Locate the cell with the specified text and output its [X, Y] center coordinate. 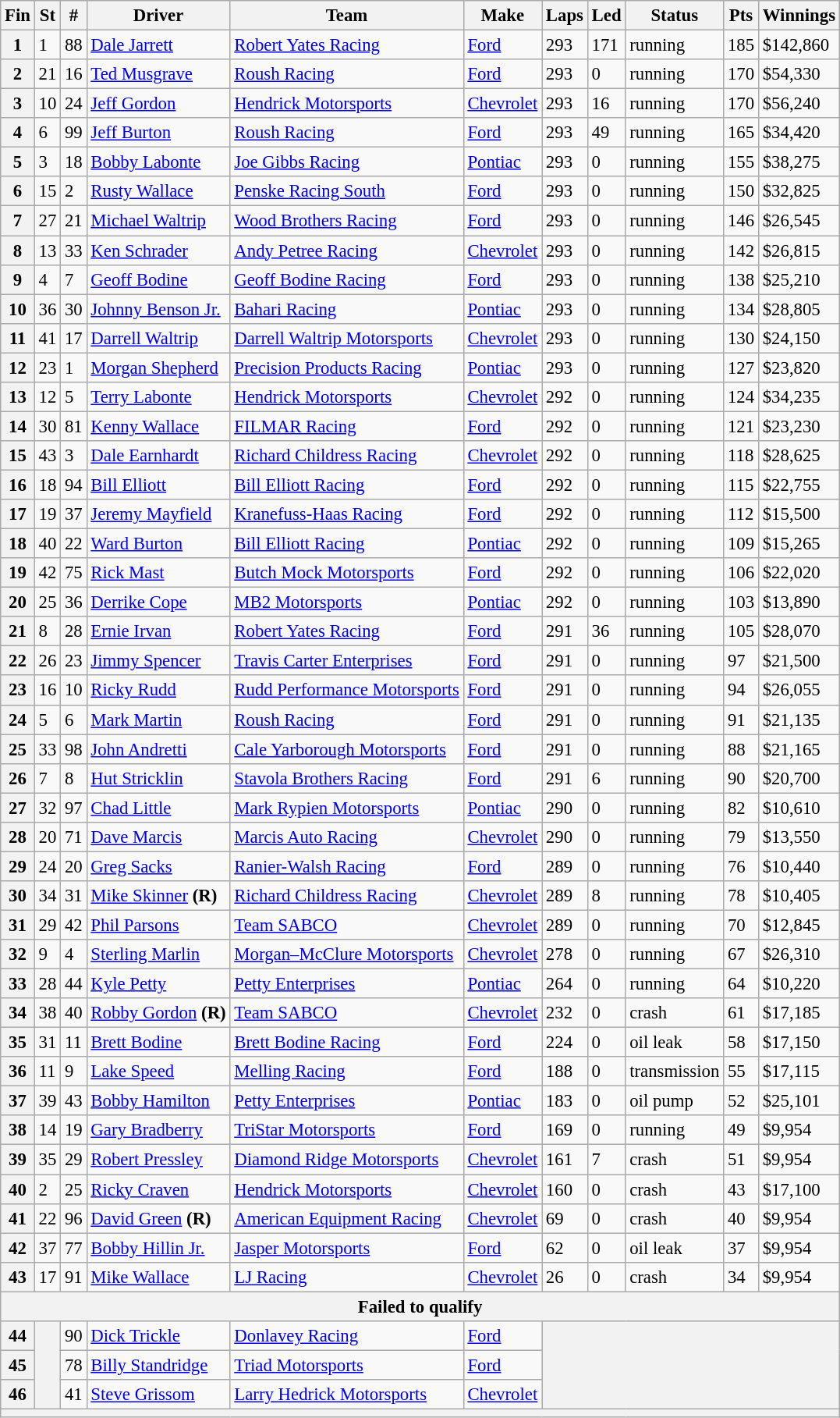
76 [741, 866]
Bill Elliott [158, 485]
Chad Little [158, 808]
188 [565, 1071]
58 [741, 1043]
$17,115 [799, 1071]
Terry Labonte [158, 397]
Ernie Irvan [158, 631]
115 [741, 485]
55 [741, 1071]
Mark Martin [158, 720]
Kenny Wallace [158, 426]
Travis Carter Enterprises [346, 661]
Driver [158, 16]
$24,150 [799, 338]
82 [741, 808]
$22,755 [799, 485]
MB2 Motorsports [346, 602]
$38,275 [799, 162]
96 [73, 1218]
Precision Products Racing [346, 368]
$22,020 [799, 573]
Brett Bodine [158, 1043]
John Andretti [158, 749]
264 [565, 984]
103 [741, 602]
160 [565, 1189]
Ward Burton [158, 544]
105 [741, 631]
Bahari Racing [346, 309]
67 [741, 954]
Penske Racing South [346, 191]
$21,165 [799, 749]
David Green (R) [158, 1218]
$32,825 [799, 191]
112 [741, 514]
$21,135 [799, 720]
$17,185 [799, 1013]
Lake Speed [158, 1071]
Geoff Bodine Racing [346, 279]
Phil Parsons [158, 925]
$28,625 [799, 456]
52 [741, 1101]
Melling Racing [346, 1071]
165 [741, 133]
99 [73, 133]
Triad Motorsports [346, 1365]
62 [565, 1248]
Diamond Ridge Motorsports [346, 1160]
138 [741, 279]
$10,405 [799, 896]
Dave Marcis [158, 837]
79 [741, 837]
Geoff Bodine [158, 279]
Bobby Hamilton [158, 1101]
Laps [565, 16]
Darrell Waltrip Motorsports [346, 338]
161 [565, 1160]
Failed to qualify [420, 1306]
Bobby Hillin Jr. [158, 1248]
127 [741, 368]
$13,550 [799, 837]
169 [565, 1131]
146 [741, 221]
$26,055 [799, 691]
75 [73, 573]
Andy Petree Racing [346, 251]
$26,545 [799, 221]
Dale Earnhardt [158, 456]
Ted Musgrave [158, 74]
98 [73, 749]
106 [741, 573]
Morgan–McClure Motorsports [346, 954]
transmission [675, 1071]
$10,440 [799, 866]
Mark Rypien Motorsports [346, 808]
69 [565, 1218]
61 [741, 1013]
$34,420 [799, 133]
Ranier-Walsh Racing [346, 866]
278 [565, 954]
183 [565, 1101]
Rusty Wallace [158, 191]
$23,230 [799, 426]
121 [741, 426]
Dick Trickle [158, 1336]
Ricky Rudd [158, 691]
Greg Sacks [158, 866]
Jeremy Mayfield [158, 514]
185 [741, 45]
$15,500 [799, 514]
$28,070 [799, 631]
Make [502, 16]
$17,100 [799, 1189]
$21,500 [799, 661]
Jeff Burton [158, 133]
155 [741, 162]
$26,310 [799, 954]
Dale Jarrett [158, 45]
70 [741, 925]
$26,815 [799, 251]
Rudd Performance Motorsports [346, 691]
Wood Brothers Racing [346, 221]
$25,101 [799, 1101]
51 [741, 1160]
Marcis Auto Racing [346, 837]
Robert Pressley [158, 1160]
FILMAR Racing [346, 426]
71 [73, 837]
124 [741, 397]
$10,220 [799, 984]
77 [73, 1248]
224 [565, 1043]
$10,610 [799, 808]
Ken Schrader [158, 251]
Billy Standridge [158, 1365]
Darrell Waltrip [158, 338]
Sterling Marlin [158, 954]
Stavola Brothers Racing [346, 778]
81 [73, 426]
Derrike Cope [158, 602]
St [47, 16]
Status [675, 16]
118 [741, 456]
Mike Skinner (R) [158, 896]
Johnny Benson Jr. [158, 309]
Jasper Motorsports [346, 1248]
46 [18, 1395]
Winnings [799, 16]
Pts [741, 16]
Donlavey Racing [346, 1336]
134 [741, 309]
109 [741, 544]
LJ Racing [346, 1277]
150 [741, 191]
Rick Mast [158, 573]
142 [741, 251]
$25,210 [799, 279]
$28,805 [799, 309]
$54,330 [799, 74]
oil pump [675, 1101]
Butch Mock Motorsports [346, 573]
$56,240 [799, 104]
Morgan Shepherd [158, 368]
$20,700 [799, 778]
TriStar Motorsports [346, 1131]
171 [607, 45]
Robby Gordon (R) [158, 1013]
45 [18, 1365]
64 [741, 984]
Kranefuss-Haas Racing [346, 514]
Jimmy Spencer [158, 661]
Larry Hedrick Motorsports [346, 1395]
# [73, 16]
130 [741, 338]
Jeff Gordon [158, 104]
Joe Gibbs Racing [346, 162]
Team [346, 16]
Steve Grissom [158, 1395]
$15,265 [799, 544]
Mike Wallace [158, 1277]
Kyle Petty [158, 984]
$23,820 [799, 368]
Hut Stricklin [158, 778]
$34,235 [799, 397]
Led [607, 16]
$142,860 [799, 45]
$17,150 [799, 1043]
$13,890 [799, 602]
Fin [18, 16]
American Equipment Racing [346, 1218]
Cale Yarborough Motorsports [346, 749]
$12,845 [799, 925]
Gary Bradberry [158, 1131]
232 [565, 1013]
Bobby Labonte [158, 162]
Brett Bodine Racing [346, 1043]
Michael Waltrip [158, 221]
Ricky Craven [158, 1189]
